Return the (x, y) coordinate for the center point of the cell that contains the specified text.  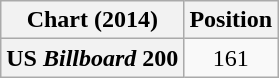
US Billboard 200 (92, 58)
Chart (2014) (92, 20)
161 (231, 58)
Position (231, 20)
